Return [X, Y] of the center of cell containing provided text 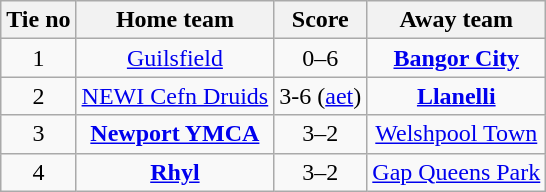
1 [38, 58]
Guilsfield [175, 58]
3-6 (aet) [320, 96]
Rhyl [175, 172]
4 [38, 172]
Llanelli [456, 96]
Bangor City [456, 58]
Welshpool Town [456, 134]
NEWI Cefn Druids [175, 96]
Newport YMCA [175, 134]
Score [320, 20]
2 [38, 96]
Home team [175, 20]
Tie no [38, 20]
Gap Queens Park [456, 172]
3 [38, 134]
Away team [456, 20]
0–6 [320, 58]
